Search for the cell housing the specified text and yield its [X, Y] center coordinate. 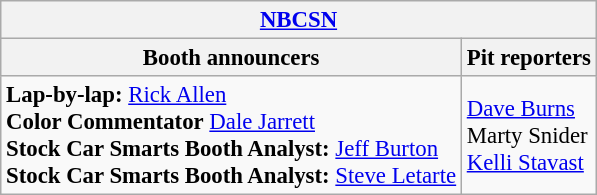
Lap-by-lap: Rick Allen Color Commentator Dale JarrettStock Car Smarts Booth Analyst: Jeff BurtonStock Car Smarts Booth Analyst: Steve Letarte [232, 136]
Booth announcers [232, 58]
Dave BurnsMarty SniderKelli Stavast [528, 136]
Pit reporters [528, 58]
NBCSN [299, 20]
